Output the (X, Y) coordinate of the center of the cell containing the given text.  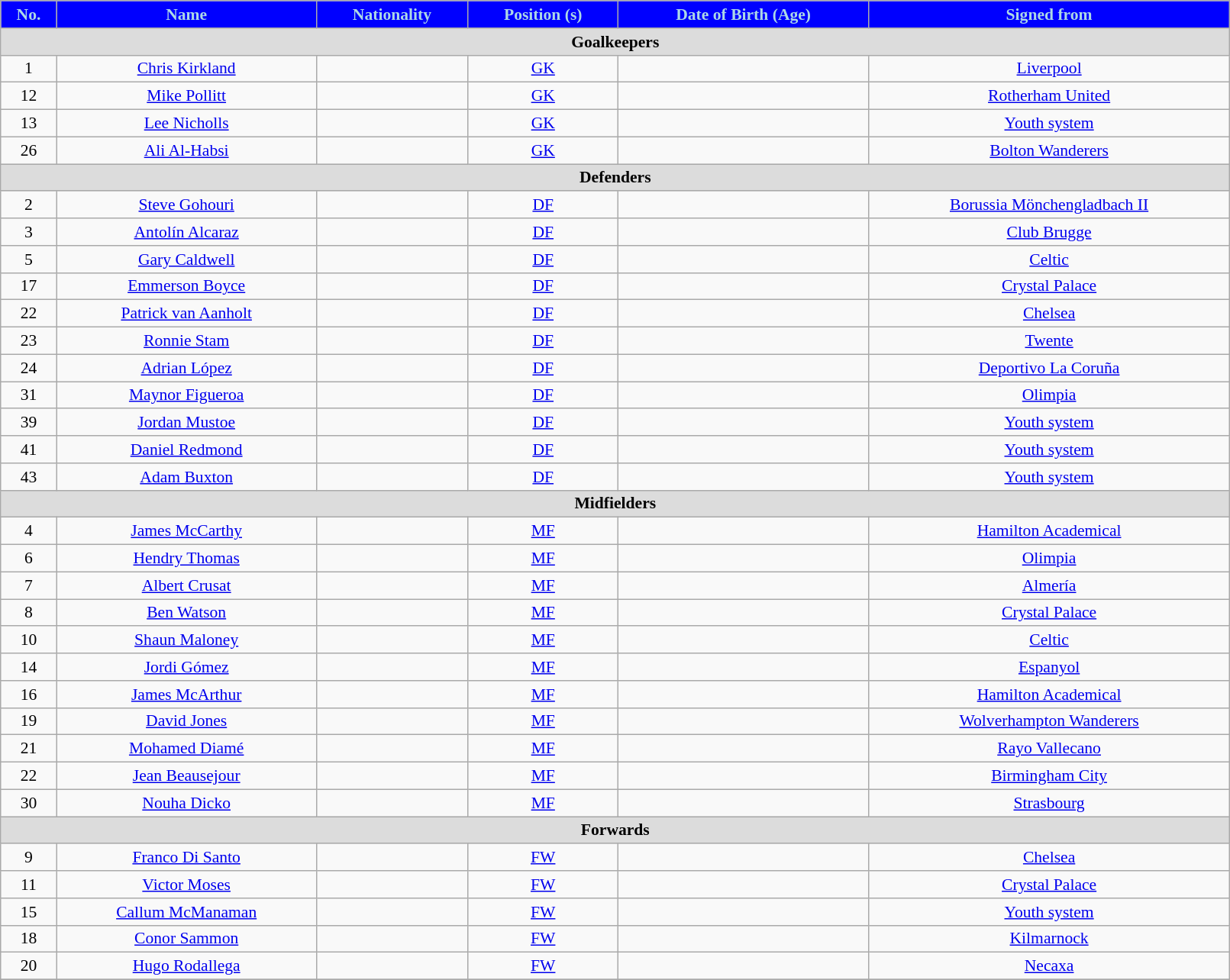
Deportivo La Coruña (1049, 368)
17 (29, 286)
Chris Kirkland (186, 69)
Patrick van Aanholt (186, 314)
Wolverhampton Wanderers (1049, 721)
9 (29, 858)
Espanyol (1049, 667)
David Jones (186, 721)
Ali Al-Habsi (186, 150)
Franco Di Santo (186, 858)
16 (29, 695)
Goalkeepers (615, 42)
Conor Sammon (186, 939)
Name (186, 15)
Ronnie Stam (186, 341)
14 (29, 667)
7 (29, 585)
Borussia Mönchengladbach II (1049, 205)
Antolín Alcaraz (186, 232)
Nouha Dicko (186, 803)
Emmerson Boyce (186, 286)
Jordi Gómez (186, 667)
Defenders (615, 178)
Ben Watson (186, 613)
No. (29, 15)
2 (29, 205)
Callum McManaman (186, 912)
10 (29, 640)
Maynor Figueroa (186, 395)
19 (29, 721)
Daniel Redmond (186, 450)
3 (29, 232)
Victor Moses (186, 885)
Gary Caldwell (186, 260)
5 (29, 260)
Twente (1049, 341)
Albert Crusat (186, 585)
Almería (1049, 585)
11 (29, 885)
Rotherham United (1049, 96)
Kilmarnock (1049, 939)
Nationality (392, 15)
Jordan Mustoe (186, 423)
21 (29, 749)
Hendry Thomas (186, 559)
13 (29, 124)
Hugo Rodallega (186, 966)
31 (29, 395)
4 (29, 531)
30 (29, 803)
Date of Birth (Age) (744, 15)
Club Brugge (1049, 232)
6 (29, 559)
39 (29, 423)
Position (s) (544, 15)
Necaxa (1049, 966)
Strasbourg (1049, 803)
Rayo Vallecano (1049, 749)
26 (29, 150)
43 (29, 477)
James McCarthy (186, 531)
41 (29, 450)
Steve Gohouri (186, 205)
Birmingham City (1049, 776)
Bolton Wanderers (1049, 150)
24 (29, 368)
12 (29, 96)
Shaun Maloney (186, 640)
Lee Nicholls (186, 124)
23 (29, 341)
15 (29, 912)
1 (29, 69)
James McArthur (186, 695)
Signed from (1049, 15)
Adam Buxton (186, 477)
Liverpool (1049, 69)
Mohamed Diamé (186, 749)
8 (29, 613)
Jean Beausejour (186, 776)
Adrian López (186, 368)
20 (29, 966)
18 (29, 939)
Forwards (615, 830)
Mike Pollitt (186, 96)
Midfielders (615, 504)
